Search for the cell housing the specified text and yield its [x, y] center coordinate. 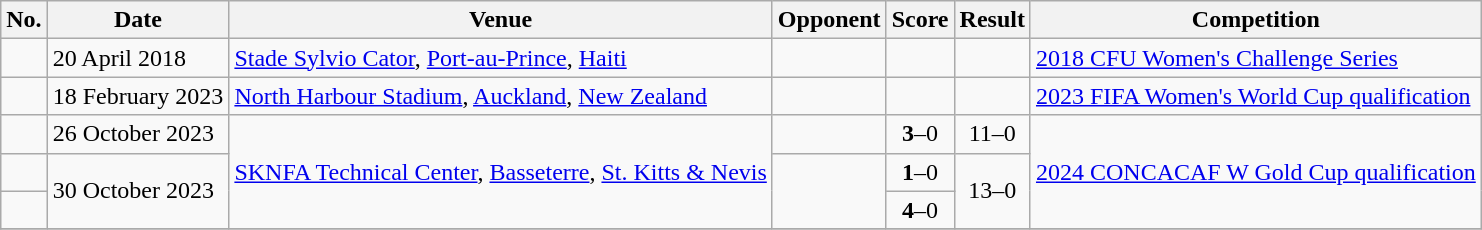
1–0 [920, 172]
No. [24, 20]
Score [920, 20]
18 February 2023 [138, 96]
Date [138, 20]
Competition [1256, 20]
SKNFA Technical Center, Basseterre, St. Kitts & Nevis [500, 172]
Stade Sylvio Cator, Port-au-Prince, Haiti [500, 58]
20 April 2018 [138, 58]
Result [992, 20]
4–0 [920, 210]
Venue [500, 20]
26 October 2023 [138, 134]
13–0 [992, 191]
30 October 2023 [138, 191]
11–0 [992, 134]
2018 CFU Women's Challenge Series [1256, 58]
North Harbour Stadium, Auckland, New Zealand [500, 96]
2023 FIFA Women's World Cup qualification [1256, 96]
Opponent [829, 20]
3–0 [920, 134]
2024 CONCACAF W Gold Cup qualification [1256, 172]
